Return [x, y] of the center of cell containing provided text 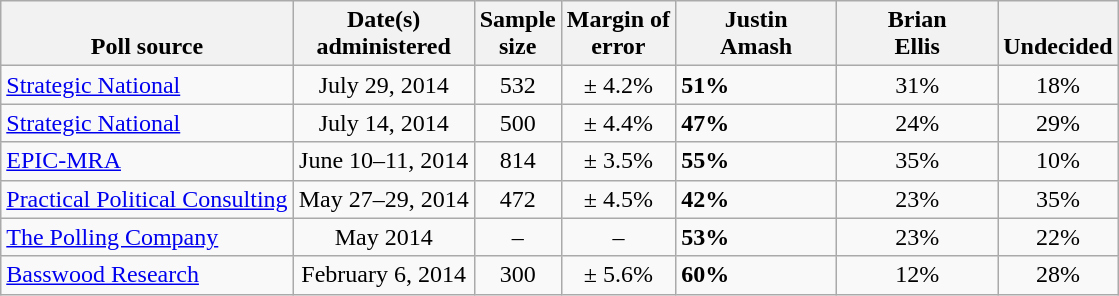
55% [756, 161]
± 3.5% [618, 161]
60% [756, 275]
31% [918, 85]
532 [518, 85]
Poll source [147, 34]
May 2014 [384, 237]
51% [756, 85]
Practical Political Consulting [147, 199]
12% [918, 275]
BrianEllis [918, 34]
472 [518, 199]
February 6, 2014 [384, 275]
29% [1058, 123]
± 4.2% [618, 85]
47% [756, 123]
Samplesize [518, 34]
The Polling Company [147, 237]
Basswood Research [147, 275]
22% [1058, 237]
June 10–11, 2014 [384, 161]
± 4.5% [618, 199]
± 4.4% [618, 123]
Date(s)administered [384, 34]
18% [1058, 85]
10% [1058, 161]
28% [1058, 275]
24% [918, 123]
42% [756, 199]
July 29, 2014 [384, 85]
July 14, 2014 [384, 123]
Undecided [1058, 34]
± 5.6% [618, 275]
EPIC-MRA [147, 161]
814 [518, 161]
May 27–29, 2014 [384, 199]
500 [518, 123]
53% [756, 237]
JustinAmash [756, 34]
Margin oferror [618, 34]
300 [518, 275]
